Find where the given text appears and provide that cell's center as [X, Y] coordinate. 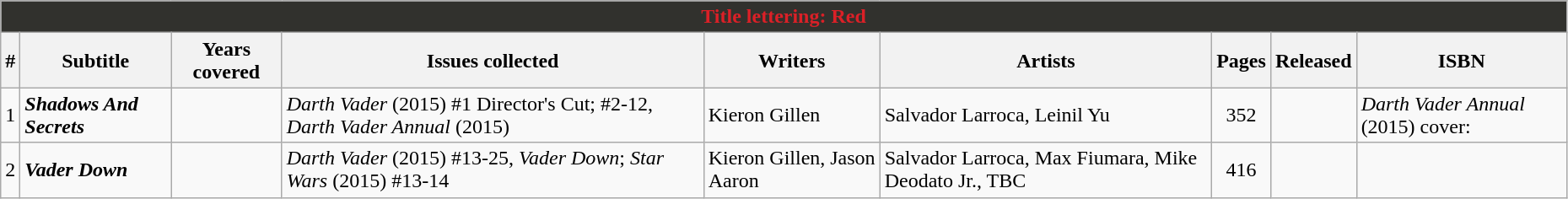
Issues collected [493, 61]
416 [1242, 170]
Released [1313, 61]
Kieron Gillen, Jason Aaron [791, 170]
Subtitle [96, 61]
Writers [791, 61]
Darth Vader (2015) #1 Director's Cut; #2-12, Darth Vader Annual (2015) [493, 115]
Shadows And Secrets [96, 115]
Salvador Larroca, Max Fiumara, Mike Deodato Jr., TBC [1046, 170]
Years covered [227, 61]
# [10, 61]
Title lettering: Red [784, 17]
352 [1242, 115]
Pages [1242, 61]
Darth Vader (2015) #13-25, Vader Down; Star Wars (2015) #13-14 [493, 170]
Artists [1046, 61]
2 [10, 170]
Salvador Larroca, Leinil Yu [1046, 115]
Vader Down [96, 170]
ISBN [1461, 61]
Darth Vader Annual (2015) cover: [1461, 115]
1 [10, 115]
Kieron Gillen [791, 115]
